Provide the [X, Y] coordinate of the cell's center where the given text is located.  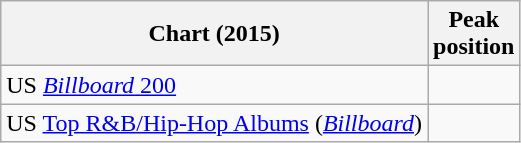
Peakposition [474, 34]
US Billboard 200 [214, 85]
Chart (2015) [214, 34]
US Top R&B/Hip-Hop Albums (Billboard) [214, 123]
